Provide the [X, Y] coordinate of the cell's center where the given text is located.  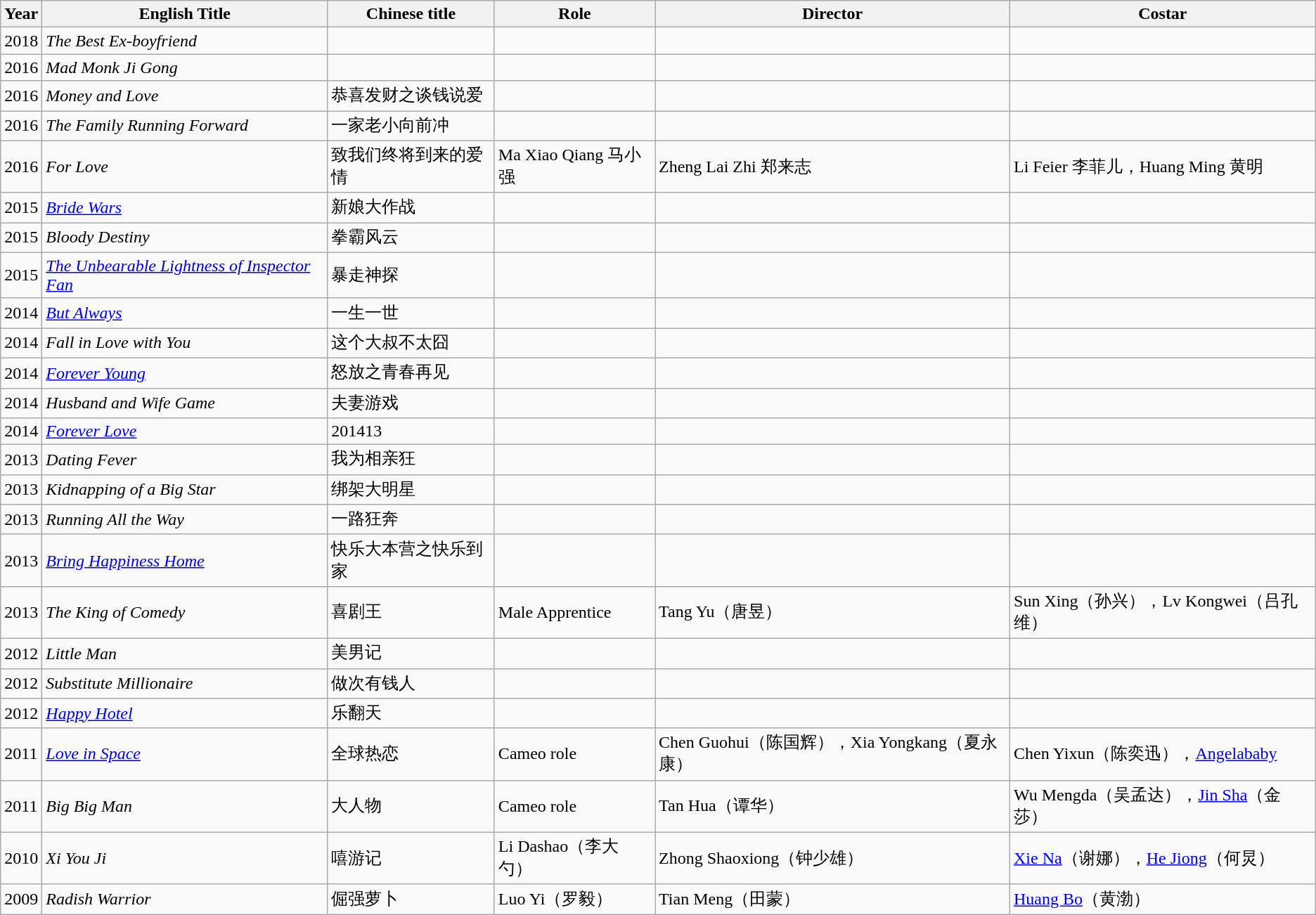
快乐大本营之快乐到家 [411, 560]
Kidnapping of a Big Star [185, 489]
夫妻游戏 [411, 403]
全球热恋 [411, 754]
2018 [21, 41]
Big Big Man [185, 806]
The Best Ex-boyfriend [185, 41]
Forever Young [185, 372]
Tan Hua（谭华） [832, 806]
Tian Meng（田蒙） [832, 900]
Luo Yi（罗毅） [574, 900]
Xi You Ji [185, 858]
Huang Bo（黄渤） [1163, 900]
Li Dashao（李大勺） [574, 858]
Chinese title [411, 14]
致我们终将到来的爱情 [411, 167]
Xie Na（谢娜），He Jiong（何炅） [1163, 858]
Tang Yu（唐昱） [832, 612]
Costar [1163, 14]
美男记 [411, 654]
恭喜发财之谈钱说爱 [411, 96]
Wu Mengda（吴孟达），Jin Sha（金莎） [1163, 806]
一路狂奔 [411, 520]
一生一世 [411, 313]
Fall in Love with You [185, 343]
For Love [185, 167]
The King of Comedy [185, 612]
2009 [21, 900]
Love in Space [185, 754]
Male Apprentice [574, 612]
English Title [185, 14]
Husband and Wife Game [185, 403]
怒放之青春再见 [411, 372]
201413 [411, 431]
Forever Love [185, 431]
Bring Happiness Home [185, 560]
Substitute Millionaire [185, 683]
Running All the Way [185, 520]
Chen Yixun（陈奕迅），Angelababy [1163, 754]
Money and Love [185, 96]
做次有钱人 [411, 683]
Ma Xiao Qiang 马小强 [574, 167]
Chen Guohui（陈国辉），Xia Yongkang（夏永康） [832, 754]
Zheng Lai Zhi 郑来志 [832, 167]
乐翻天 [411, 714]
倔强萝卜 [411, 900]
But Always [185, 313]
Director [832, 14]
Little Man [185, 654]
Role [574, 14]
拳霸风云 [411, 238]
2010 [21, 858]
喜剧王 [411, 612]
Dating Fever [185, 460]
Sun Xing（孙兴），Lv Kongwei（吕孔维） [1163, 612]
Radish Warrior [185, 900]
Bloody Destiny [185, 238]
绑架大明星 [411, 489]
暴走神探 [411, 275]
我为相亲狂 [411, 460]
Year [21, 14]
Happy Hotel [185, 714]
Bride Wars [185, 208]
新娘大作战 [411, 208]
Li Feier 李菲儿，Huang Ming 黄明 [1163, 167]
The Unbearable Lightness of Inspector Fan [185, 275]
嘻游记 [411, 858]
Zhong Shaoxiong（钟少雄） [832, 858]
一家老小向前冲 [411, 126]
大人物 [411, 806]
Mad Monk Ji Gong [185, 67]
The Family Running Forward [185, 126]
这个大叔不太囧 [411, 343]
